Output the (x, y) coordinate of the center of the cell containing the given text.  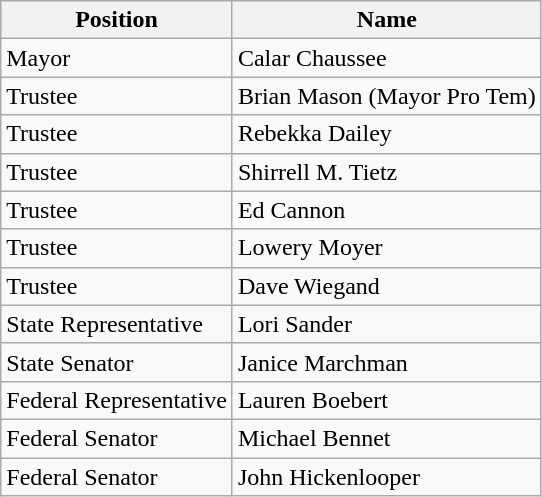
Janice Marchman (386, 362)
Lowery Moyer (386, 248)
Shirrell M. Tietz (386, 172)
Federal Representative (117, 400)
Lori Sander (386, 324)
Dave Wiegand (386, 286)
Brian Mason (Mayor Pro Tem) (386, 96)
Mayor (117, 58)
State Senator (117, 362)
Ed Cannon (386, 210)
Name (386, 20)
Lauren Boebert (386, 400)
John Hickenlooper (386, 477)
Rebekka Dailey (386, 134)
Position (117, 20)
Michael Bennet (386, 438)
Calar Chaussee (386, 58)
State Representative (117, 324)
